For the text-containing cell, return its midpoint in (x, y) coordinate format. 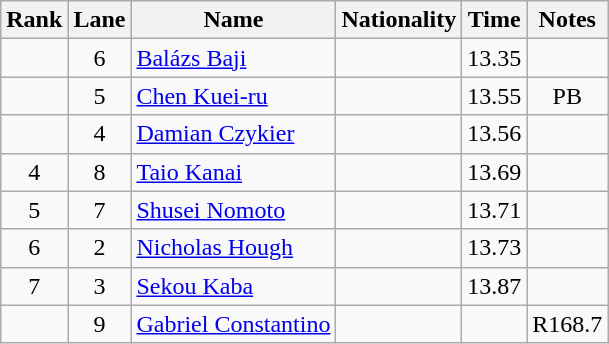
R168.7 (568, 324)
Chen Kuei-ru (234, 96)
Balázs Baji (234, 58)
13.35 (494, 58)
Nationality (399, 20)
Name (234, 20)
13.87 (494, 286)
13.73 (494, 248)
13.71 (494, 210)
PB (568, 96)
Time (494, 20)
Notes (568, 20)
Sekou Kaba (234, 286)
13.69 (494, 172)
Damian Czykier (234, 134)
Nicholas Hough (234, 248)
Lane (100, 20)
Taio Kanai (234, 172)
Rank (34, 20)
Shusei Nomoto (234, 210)
2 (100, 248)
8 (100, 172)
9 (100, 324)
13.55 (494, 96)
3 (100, 286)
13.56 (494, 134)
Gabriel Constantino (234, 324)
